Find where the given text appears and provide that cell's center as (X, Y) coordinate. 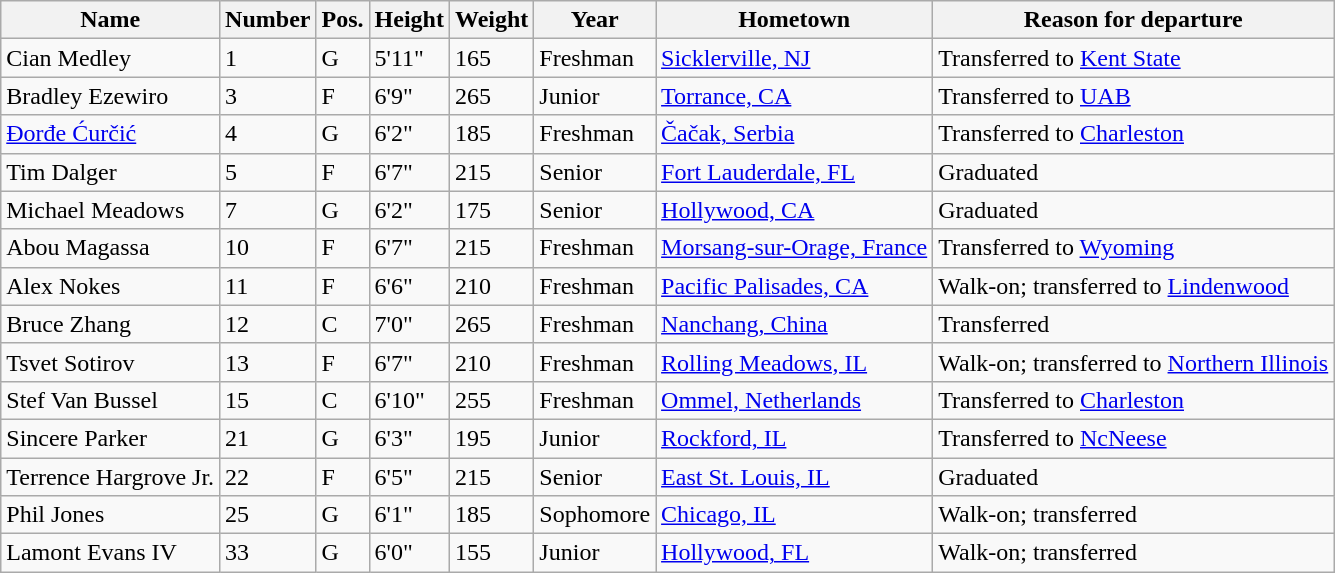
Reason for departure (1134, 20)
13 (268, 362)
Abou Magassa (110, 248)
5'11" (409, 58)
Morsang-sur-Orage, France (794, 248)
Transferred (1134, 324)
Nanchang, China (794, 324)
33 (268, 553)
Sophomore (595, 515)
5 (268, 172)
25 (268, 515)
Number (268, 20)
6'1" (409, 515)
Transferred to NcNeese (1134, 438)
Year (595, 20)
Đorđe Ćurčić (110, 134)
3 (268, 96)
12 (268, 324)
6'5" (409, 477)
Rolling Meadows, IL (794, 362)
1 (268, 58)
Pacific Palisades, CA (794, 286)
Hollywood, CA (794, 210)
155 (491, 553)
Bruce Zhang (110, 324)
Pos. (342, 20)
11 (268, 286)
Čačak, Serbia (794, 134)
Torrance, CA (794, 96)
7 (268, 210)
165 (491, 58)
Alex Nokes (110, 286)
15 (268, 400)
6'0" (409, 553)
Transferred to UAB (1134, 96)
Bradley Ezewiro (110, 96)
Name (110, 20)
Sincere Parker (110, 438)
Chicago, IL (794, 515)
Stef Van Bussel (110, 400)
Rockford, IL (794, 438)
Hollywood, FL (794, 553)
6'3" (409, 438)
21 (268, 438)
East St. Louis, IL (794, 477)
Transferred to Wyoming (1134, 248)
4 (268, 134)
6'9" (409, 96)
Walk-on; transferred to Lindenwood (1134, 286)
6'6" (409, 286)
195 (491, 438)
Michael Meadows (110, 210)
Hometown (794, 20)
Lamont Evans IV (110, 553)
Tsvet Sotirov (110, 362)
Height (409, 20)
Terrence Hargrove Jr. (110, 477)
6'10" (409, 400)
22 (268, 477)
Walk-on; transferred to Northern Illinois (1134, 362)
10 (268, 248)
Fort Lauderdale, FL (794, 172)
Phil Jones (110, 515)
Cian Medley (110, 58)
Sicklerville, NJ (794, 58)
Weight (491, 20)
Tim Dalger (110, 172)
7'0" (409, 324)
255 (491, 400)
Transferred to Kent State (1134, 58)
175 (491, 210)
Ommel, Netherlands (794, 400)
